For the text-containing cell, return its midpoint in (X, Y) coordinate format. 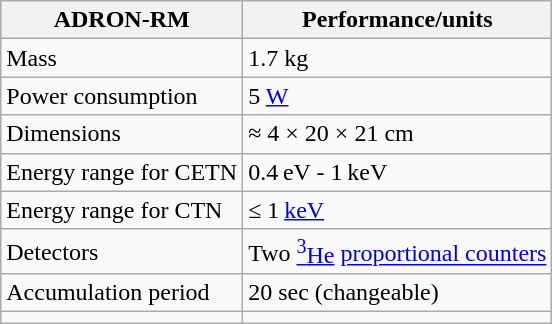
≤ 1 keV (398, 210)
Detectors (122, 252)
Mass (122, 58)
Energy range for CETN (122, 172)
≈ 4 × 20 × 21 cm (398, 134)
Two 3He proportional counters (398, 252)
Performance/units (398, 20)
5 W (398, 96)
0.4 eV - 1 keV (398, 172)
ADRON-RM (122, 20)
20 sec (changeable) (398, 293)
Accumulation period (122, 293)
Energy range for CTN (122, 210)
Dimensions (122, 134)
1.7 kg (398, 58)
Power consumption (122, 96)
